Scan for the cell matching the given text and deliver its [x, y] coordinate at center. 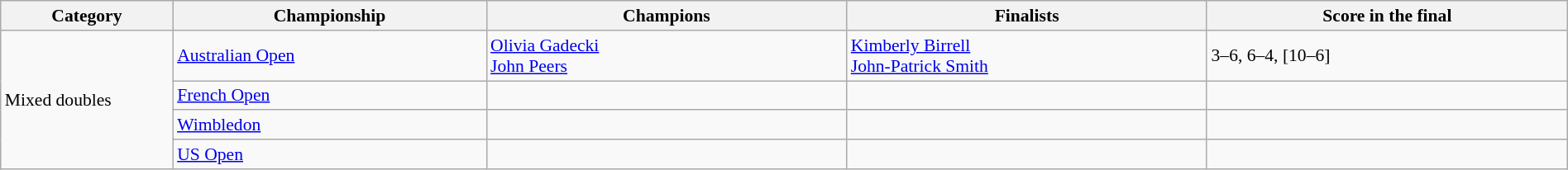
Category [87, 16]
Wimbledon [329, 125]
US Open [329, 154]
French Open [329, 96]
Olivia Gadecki John Peers [667, 56]
Finalists [1027, 16]
Champions [667, 16]
3–6, 6–4, [10–6] [1387, 56]
Australian Open [329, 56]
Score in the final [1387, 16]
Championship [329, 16]
Kimberly Birrell John-Patrick Smith [1027, 56]
Mixed doubles [87, 100]
